Locate the cell with the specified text and output its [X, Y] center coordinate. 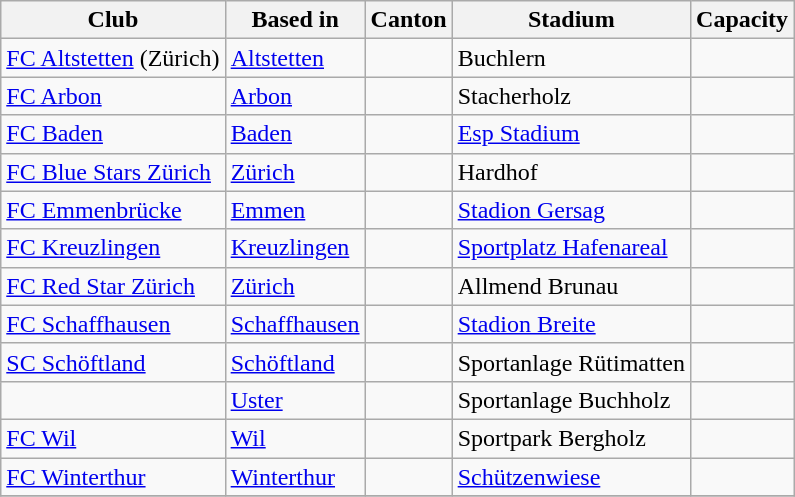
FC Emmenbrücke [113, 210]
Altstetten [295, 58]
Stadion Breite [571, 324]
Uster [295, 400]
Sportanlage Buchholz [571, 400]
FC Altstetten (Zürich) [113, 58]
Sportpark Bergholz [571, 438]
SC Schöftland [113, 362]
Sportplatz Hafenareal [571, 248]
FC Winterthur [113, 477]
Based in [295, 20]
Canton [408, 20]
FC Schaffhausen [113, 324]
Emmen [295, 210]
Hardhof [571, 172]
Stacherholz [571, 96]
Stadium [571, 20]
Club [113, 20]
Sportanlage Rütimatten [571, 362]
FC Arbon [113, 96]
Kreuzlingen [295, 248]
FC Wil [113, 438]
Buchlern [571, 58]
Baden [295, 134]
Wil [295, 438]
Capacity [742, 20]
Schützenwiese [571, 477]
Allmend Brunau [571, 286]
Winterthur [295, 477]
Schöftland [295, 362]
Esp Stadium [571, 134]
Arbon [295, 96]
Stadion Gersag [571, 210]
FC Kreuzlingen [113, 248]
FC Blue Stars Zürich [113, 172]
FC Red Star Zürich [113, 286]
Schaffhausen [295, 324]
FC Baden [113, 134]
